Provide the (x, y) coordinate of the cell's center where the given text is located.  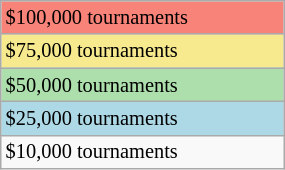
$50,000 tournaments (142, 85)
$75,000 tournaments (142, 51)
$10,000 tournaments (142, 152)
$25,000 tournaments (142, 118)
$100,000 tournaments (142, 17)
